Return the [X, Y] coordinate for the center point of the cell that contains the specified text.  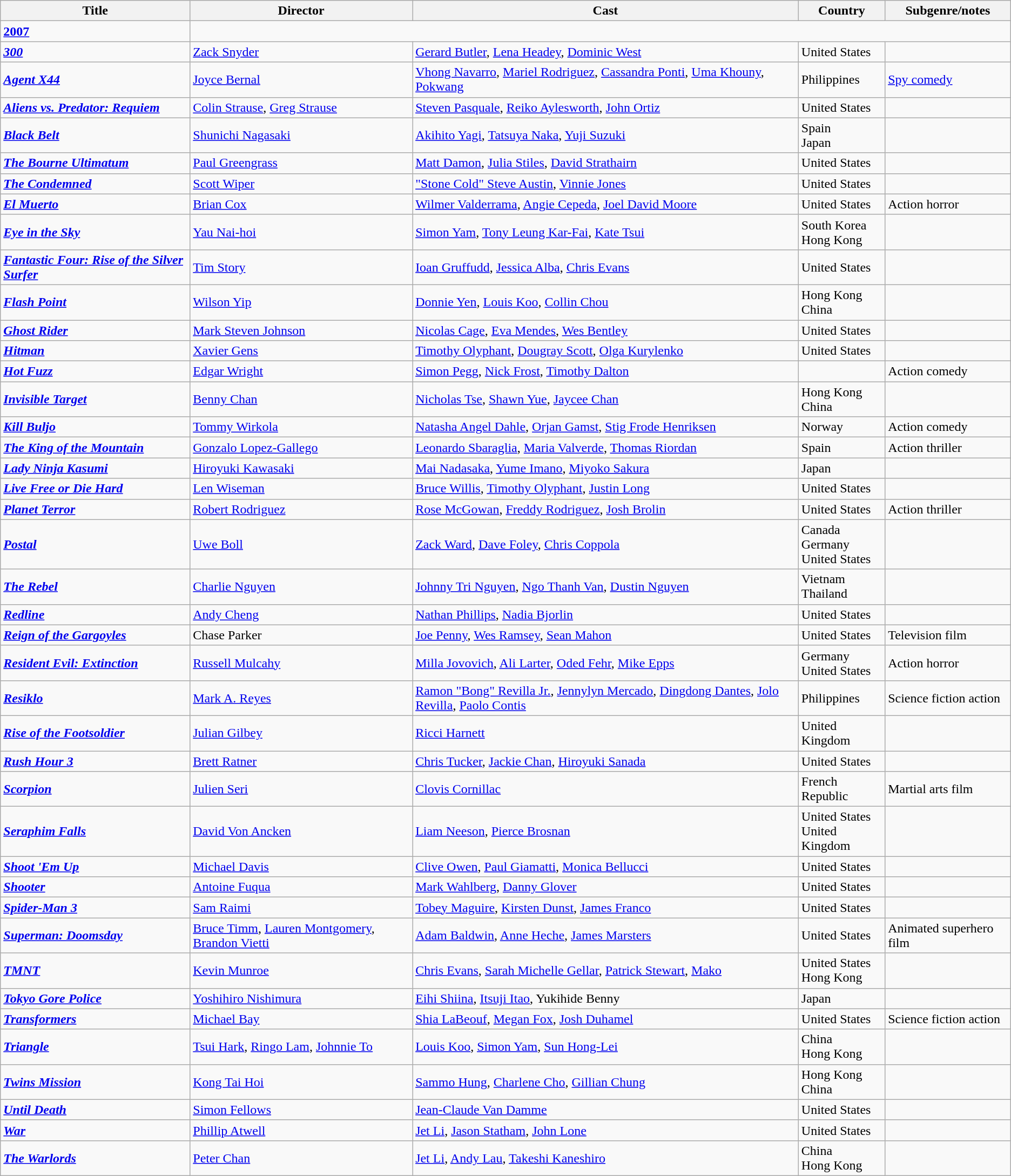
Simon Fellows [301, 1110]
Resident Evil: Extinction [95, 663]
VietnamThailand [841, 586]
2007 [95, 31]
United Kingdom [841, 733]
Seraphim Falls [95, 832]
GermanyUnited States [841, 663]
Twins Mission [95, 1082]
Flash Point [95, 302]
Sammo Hung, Charlene Cho, Gillian Chung [606, 1082]
Simon Pegg, Nick Frost, Timothy Dalton [606, 371]
Chris Tucker, Jackie Chan, Hiroyuki Sanada [606, 761]
Fantastic Four: Rise of the Silver Surfer [95, 267]
Clive Owen, Paul Giamatti, Monica Bellucci [606, 867]
Director [301, 11]
Superman: Doomsday [95, 935]
"Stone Cold" Steve Austin, Vinnie Jones [606, 184]
United StatesUnited Kingdom [841, 832]
The Condemned [95, 184]
Gonzalo Lopez-Gallego [301, 448]
Tsui Hark, Ringo Lam, Johnnie To [301, 1046]
South KoreaHong Kong [841, 232]
Johnny Tri Nguyen, Ngo Thanh Van, Dustin Nguyen [606, 586]
Ricci Harnett [606, 733]
Donnie Yen, Louis Koo, Collin Chou [606, 302]
The King of the Mountain [95, 448]
El Muerto [95, 204]
Hot Fuzz [95, 371]
The Bourne Ultimatum [95, 163]
Colin Strause, Greg Strause [301, 107]
Tokyo Gore Police [95, 998]
Wilmer Valderrama, Angie Cepeda, Joel David Moore [606, 204]
Tobey Maguire, Kirsten Dunst, James Franco [606, 908]
Redline [95, 614]
Nathan Phillips, Nadia Bjorlin [606, 614]
Leonardo Sbaraglia, Maria Valverde, Thomas Riordan [606, 448]
Sam Raimi [301, 908]
Michael Davis [301, 867]
Julian Gilbey [301, 733]
Invisible Target [95, 400]
Bruce Timm, Lauren Montgomery, Brandon Vietti [301, 935]
Chris Evans, Sarah Michelle Gellar, Patrick Stewart, Mako [606, 971]
Scorpion [95, 789]
Brian Cox [301, 204]
Cast [606, 11]
Phillip Atwell [301, 1130]
Antoine Fuqua [301, 887]
Len Wiseman [301, 489]
Peter Chan [301, 1158]
French Republic [841, 789]
Akihito Yagi, Tatsuya Naka, Yuji Suzuki [606, 135]
Edgar Wright [301, 371]
Gerard Butler, Lena Headey, Dominic West [606, 52]
The Warlords [95, 1158]
Louis Koo, Simon Yam, Sun Hong-Lei [606, 1046]
Matt Damon, Julia Stiles, David Strathairn [606, 163]
Eihi Shiina, Itsuji Itao, Yukihide Benny [606, 998]
Shunichi Nagasaki [301, 135]
Spy comedy [948, 80]
Eye in the Sky [95, 232]
Spain [841, 448]
Timothy Olyphant, Dougray Scott, Olga Kurylenko [606, 351]
The Rebel [95, 586]
Michael Bay [301, 1019]
Julien Seri [301, 789]
Aliens vs. Predator: Requiem [95, 107]
Martial arts film [948, 789]
Reign of the Gargoyles [95, 635]
Robert Rodriguez [301, 509]
300 [95, 52]
Wilson Yip [301, 302]
War [95, 1130]
Shia LaBeouf, Megan Fox, Josh Duhamel [606, 1019]
Rose McGowan, Freddy Rodriguez, Josh Brolin [606, 509]
Rush Hour 3 [95, 761]
Mark Steven Johnson [301, 330]
Black Belt [95, 135]
Ramon "Bong" Revilla Jr., Jennylyn Mercado, Dingdong Dantes, Jolo Revilla, Paolo Contis [606, 698]
Transformers [95, 1019]
Jean-Claude Van Damme [606, 1110]
Tim Story [301, 267]
Television film [948, 635]
Scott Wiper [301, 184]
Uwe Boll [301, 544]
TMNT [95, 971]
Liam Neeson, Pierce Brosnan [606, 832]
Country [841, 11]
Ioan Gruffudd, Jessica Alba, Chris Evans [606, 267]
Ghost Rider [95, 330]
Tommy Wirkola [301, 427]
Shooter [95, 887]
Zack Ward, Dave Foley, Chris Coppola [606, 544]
Agent X44 [95, 80]
Adam Baldwin, Anne Heche, James Marsters [606, 935]
Resiklo [95, 698]
Chase Parker [301, 635]
Planet Terror [95, 509]
Russell Mulcahy [301, 663]
Mark Wahlberg, Danny Glover [606, 887]
Yoshihiro Nishimura [301, 998]
Animated superhero film [948, 935]
Norway [841, 427]
Simon Yam, Tony Leung Kar-Fai, Kate Tsui [606, 232]
Milla Jovovich, Ali Larter, Oded Fehr, Mike Epps [606, 663]
Nicholas Tse, Shawn Yue, Jaycee Chan [606, 400]
Rise of the Footsoldier [95, 733]
Joe Penny, Wes Ramsey, Sean Mahon [606, 635]
Brett Ratner [301, 761]
United StatesHong Kong [841, 971]
Lady Ninja Kasumi [95, 468]
Until Death [95, 1110]
Triangle [95, 1046]
Jet Li, Jason Statham, John Lone [606, 1130]
Nicolas Cage, Eva Mendes, Wes Bentley [606, 330]
Jet Li, Andy Lau, Takeshi Kaneshiro [606, 1158]
Xavier Gens [301, 351]
Bruce Willis, Timothy Olyphant, Justin Long [606, 489]
Title [95, 11]
Benny Chan [301, 400]
Mark A. Reyes [301, 698]
David Von Ancken [301, 832]
Yau Nai-hoi [301, 232]
Andy Cheng [301, 614]
Charlie Nguyen [301, 586]
Postal [95, 544]
Clovis Cornillac [606, 789]
Spider-Man 3 [95, 908]
Subgenre/notes [948, 11]
Zack Snyder [301, 52]
Hiroyuki Kawasaki [301, 468]
Hitman [95, 351]
Kevin Munroe [301, 971]
SpainJapan [841, 135]
Kill Buljo [95, 427]
Live Free or Die Hard [95, 489]
Shoot 'Em Up [95, 867]
Joyce Bernal [301, 80]
Natasha Angel Dahle, Orjan Gamst, Stig Frode Henriksen [606, 427]
Kong Tai Hoi [301, 1082]
CanadaGermanyUnited States [841, 544]
Steven Pasquale, Reiko Aylesworth, John Ortiz [606, 107]
Vhong Navarro, Mariel Rodriguez, Cassandra Ponti, Uma Khouny, Pokwang [606, 80]
Paul Greengrass [301, 163]
Mai Nadasaka, Yume Imano, Miyoko Sakura [606, 468]
